Return (x, y) of the center of cell containing provided text 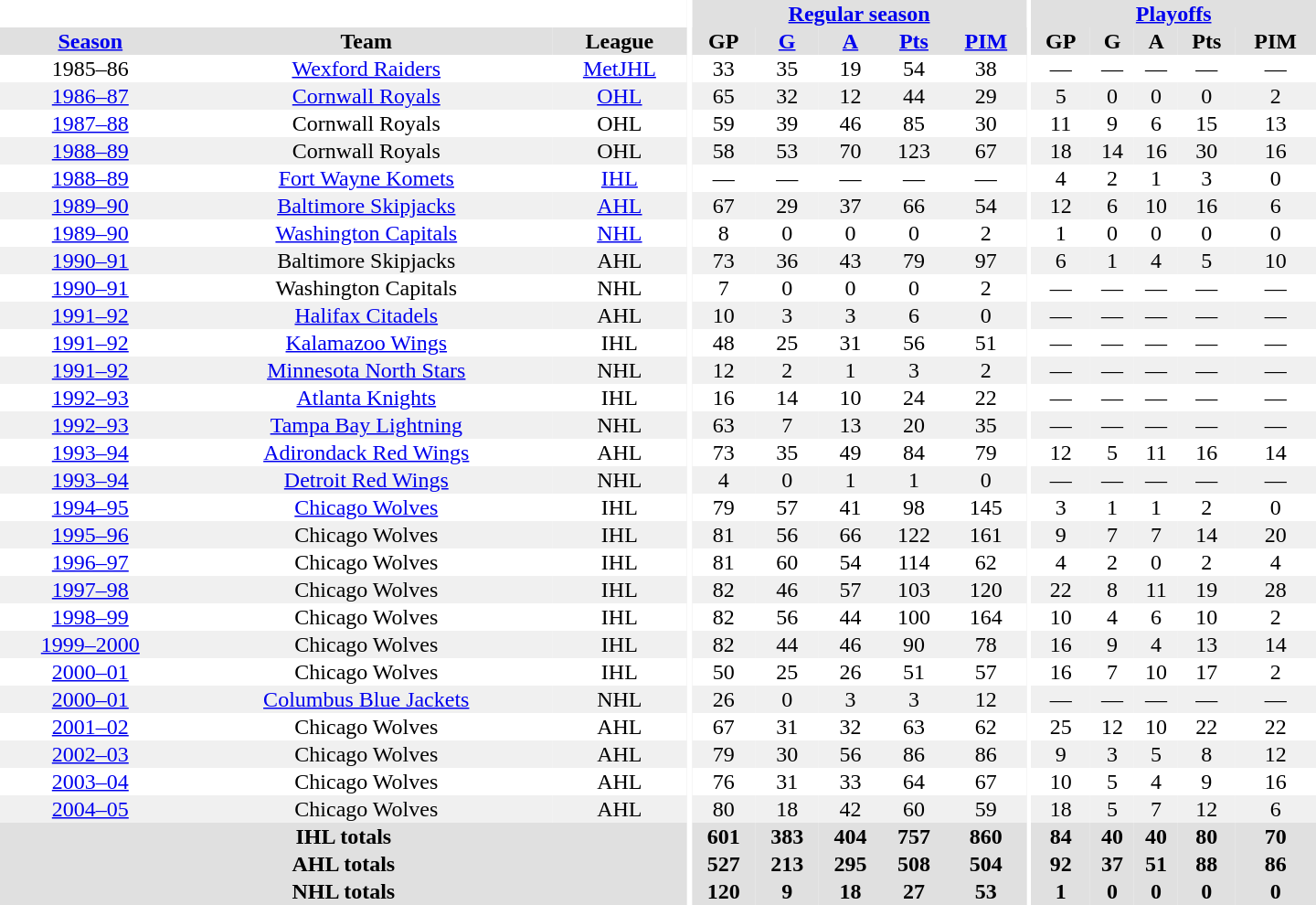
58 (724, 151)
48 (724, 343)
64 (914, 782)
39 (786, 123)
Columbus Blue Jackets (366, 699)
AHL totals (344, 864)
38 (986, 69)
1996–97 (90, 562)
1994–95 (90, 507)
757 (914, 836)
97 (986, 261)
85 (914, 123)
28 (1276, 590)
1986–87 (90, 96)
Minnesota North Stars (366, 370)
50 (724, 672)
2002–03 (90, 754)
27 (914, 891)
504 (986, 864)
42 (850, 809)
295 (850, 864)
Season (90, 41)
860 (986, 836)
2004–05 (90, 809)
36 (786, 261)
122 (914, 535)
1998–99 (90, 617)
404 (850, 836)
103 (914, 590)
123 (914, 151)
65 (724, 96)
76 (724, 782)
2003–04 (90, 782)
43 (850, 261)
1995–96 (90, 535)
1985–86 (90, 69)
49 (850, 452)
IHL totals (344, 836)
Playoffs (1173, 14)
Halifax Citadels (366, 315)
Tampa Bay Lightning (366, 425)
1997–98 (90, 590)
78 (986, 644)
Regular season (859, 14)
Team (366, 41)
1987–88 (90, 123)
Kalamazoo Wings (366, 343)
League (620, 41)
92 (1060, 864)
Adirondack Red Wings (366, 452)
213 (786, 864)
Fort Wayne Komets (366, 178)
508 (914, 864)
24 (914, 398)
100 (914, 617)
90 (914, 644)
161 (986, 535)
601 (724, 836)
Detroit Red Wings (366, 480)
15 (1206, 123)
41 (850, 507)
Wexford Raiders (366, 69)
164 (986, 617)
114 (914, 562)
98 (914, 507)
383 (786, 836)
Atlanta Knights (366, 398)
2001–02 (90, 727)
1999–2000 (90, 644)
17 (1206, 672)
88 (1206, 864)
145 (986, 507)
527 (724, 864)
NHL totals (344, 891)
MetJHL (620, 69)
